Scan for the cell matching the given text and deliver its [x, y] coordinate at center. 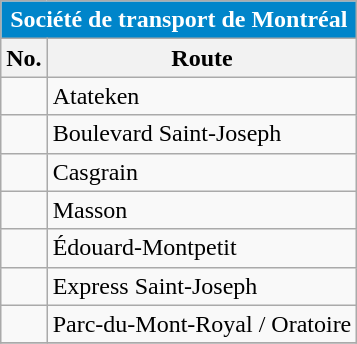
Atateken [202, 96]
No. [24, 58]
Express Saint-Joseph [202, 286]
Édouard-Montpetit [202, 248]
Parc-du-Mont-Royal / Oratoire [202, 324]
Boulevard Saint-Joseph [202, 134]
Société de transport de Montréal [179, 20]
Route [202, 58]
Casgrain [202, 172]
Masson [202, 210]
